Provide the (x, y) coordinate of the cell's center where the given text is located.  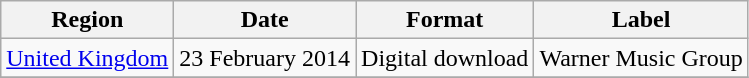
Warner Music Group (641, 58)
Label (641, 20)
Digital download (445, 58)
Region (88, 20)
United Kingdom (88, 58)
Format (445, 20)
Date (265, 20)
23 February 2014 (265, 58)
